From the cell containing the given text, extract its center point as (X, Y) coordinate. 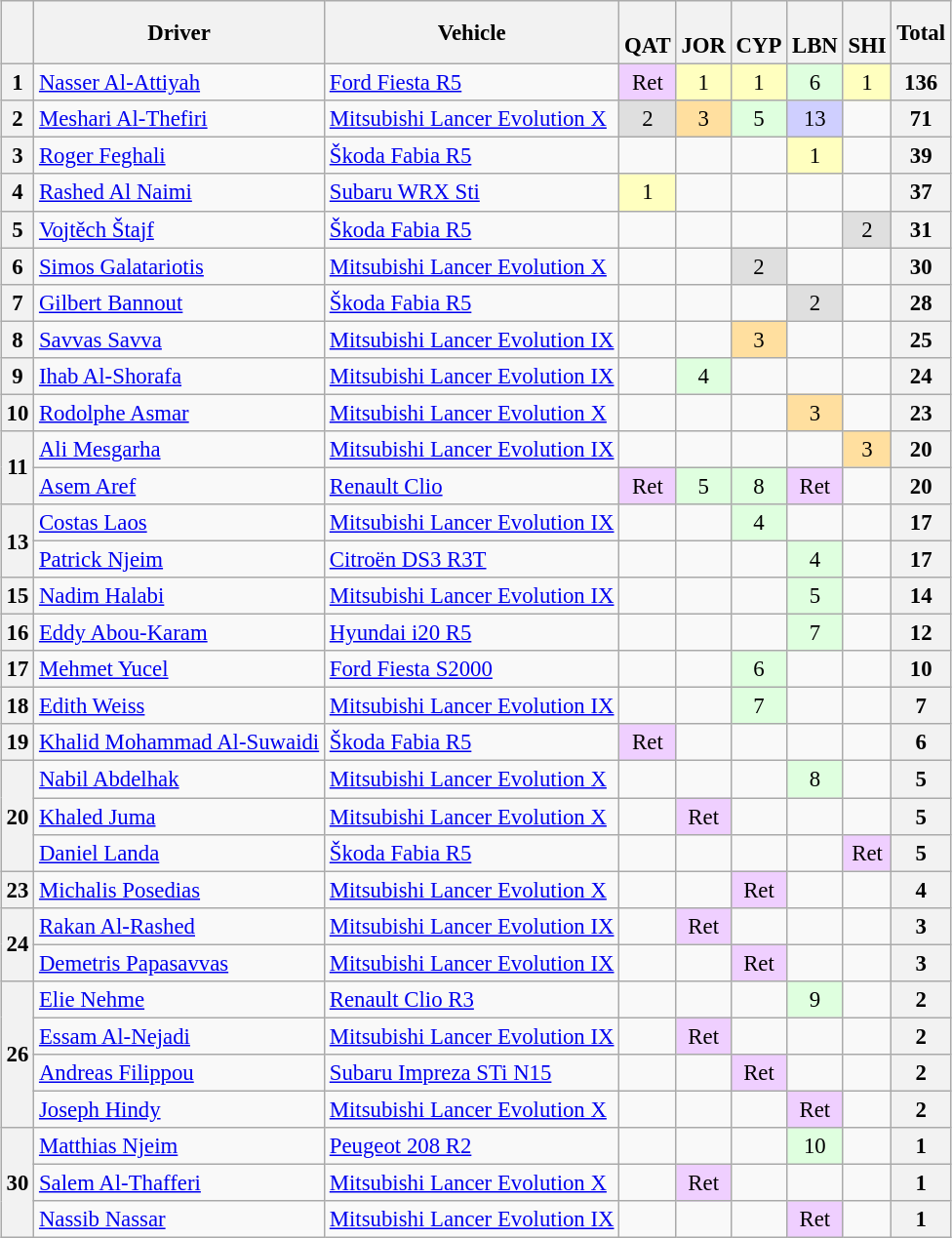
Khaled Juma (179, 817)
Citroën DS3 R3T (471, 559)
31 (921, 229)
26 (18, 1054)
Vehicle (471, 33)
Roger Feghali (179, 156)
Vojtěch Štajf (179, 229)
37 (921, 192)
Rodolphe Asmar (179, 413)
Nadim Halabi (179, 596)
Khalid Mohammad Al-Suwaidi (179, 742)
Nabil Abdelhak (179, 779)
Salem Al-Thafferi (179, 1182)
Costas Laos (179, 523)
Nasser Al-Attiyah (179, 83)
Renault Clio (471, 486)
18 (18, 706)
Joseph Hindy (179, 1109)
25 (921, 339)
Ihab Al-Shorafa (179, 376)
Rashed Al Naimi (179, 192)
Eddy Abou-Karam (179, 633)
Subaru Impreza STi N15 (471, 1073)
Ford Fiesta S2000 (471, 669)
16 (18, 633)
Demetris Papasavvas (179, 963)
39 (921, 156)
15 (18, 596)
SHI (867, 33)
Daniel Landa (179, 853)
Peugeot 208 R2 (471, 1146)
Ali Mesgarha (179, 450)
Nassib Nassar (179, 1219)
12 (921, 633)
Edith Weiss (179, 706)
Total (921, 33)
Andreas Filippou (179, 1073)
Subaru WRX Sti (471, 192)
CYP (759, 33)
Hyundai i20 R5 (471, 633)
Rakan Al-Rashed (179, 926)
Ford Fiesta R5 (471, 83)
19 (18, 742)
136 (921, 83)
Savvas Savva (179, 339)
71 (921, 119)
Renault Clio R3 (471, 999)
Simos Galatariotis (179, 266)
Gilbert Bannout (179, 302)
Patrick Njeim (179, 559)
Elie Nehme (179, 999)
Mehmet Yucel (179, 669)
28 (921, 302)
Essam Al-Nejadi (179, 1036)
LBN (815, 33)
11 (18, 468)
Michalis Posedias (179, 890)
Driver (179, 33)
JOR (703, 33)
Asem Aref (179, 486)
14 (921, 596)
QAT (648, 33)
Meshari Al-Thefiri (179, 119)
Matthias Njeim (179, 1146)
